Return [X, Y] of the center of cell containing provided text 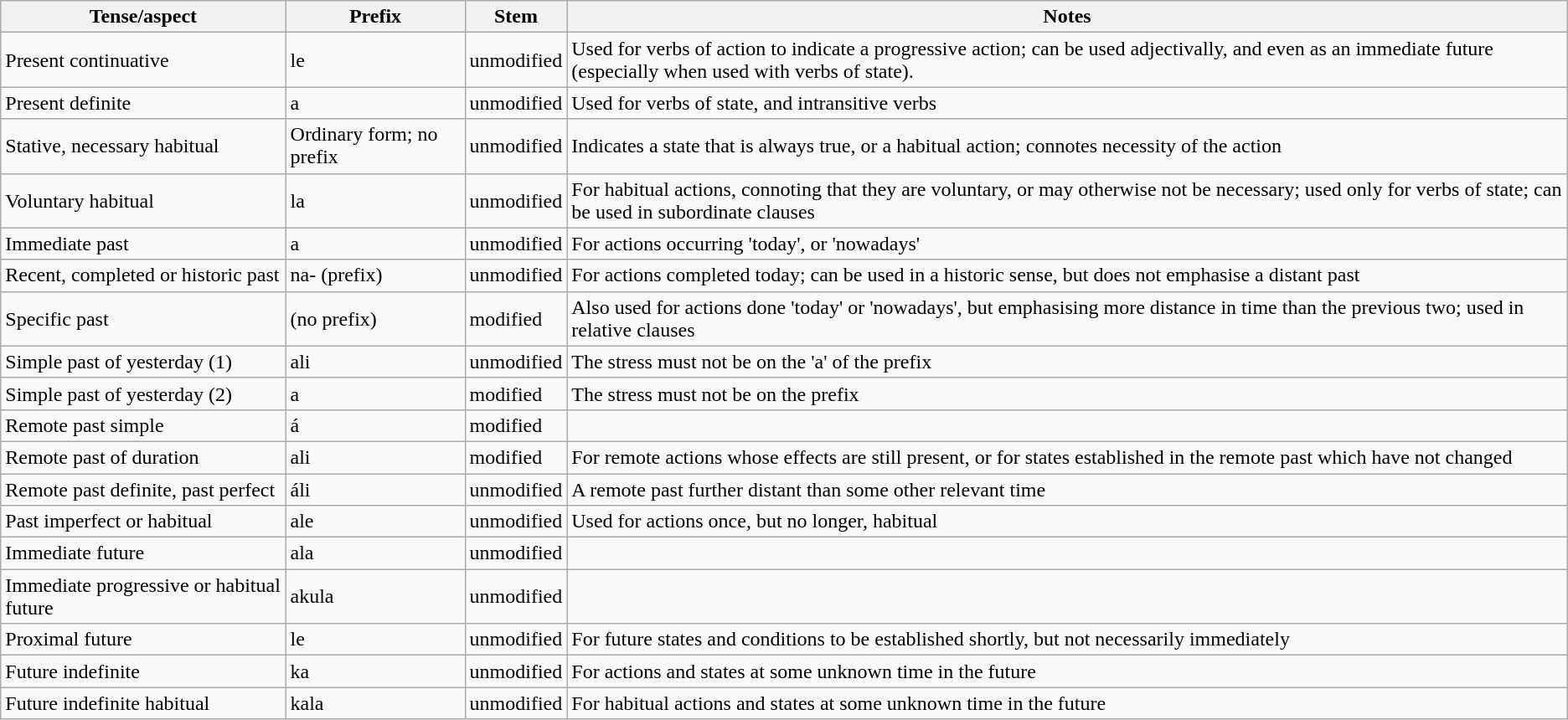
Past imperfect or habitual [143, 522]
Used for actions once, but no longer, habitual [1067, 522]
akula [375, 596]
ka [375, 671]
For remote actions whose effects are still present, or for states established in the remote past which have not changed [1067, 457]
áli [375, 490]
Future indefinite habitual [143, 703]
Simple past of yesterday (2) [143, 393]
Immediate future [143, 553]
ala [375, 553]
Present definite [143, 103]
Ordinary form; no prefix [375, 146]
Proximal future [143, 640]
For actions completed today; can be used in a historic sense, but does not emphasise a distant past [1067, 275]
Prefix [375, 17]
Recent, completed or historic past [143, 275]
Also used for actions done 'today' or 'nowadays', but emphasising more distance in time than the previous two; used in relative clauses [1067, 318]
Present continuative [143, 60]
Future indefinite [143, 671]
Immediate past [143, 244]
la [375, 201]
Remote past definite, past perfect [143, 490]
Stative, necessary habitual [143, 146]
For future states and conditions to be established shortly, but not necessarily immediately [1067, 640]
Tense/aspect [143, 17]
kala [375, 703]
na- (prefix) [375, 275]
ale [375, 522]
For actions occurring 'today', or 'nowadays' [1067, 244]
The stress must not be on the prefix [1067, 393]
Specific past [143, 318]
Indicates a state that is always true, or a habitual action; connotes necessity of the action [1067, 146]
For actions and states at some unknown time in the future [1067, 671]
Remote past simple [143, 425]
á [375, 425]
The stress must not be on the 'a' of the prefix [1067, 362]
Used for verbs of state, and intransitive verbs [1067, 103]
Stem [516, 17]
Voluntary habitual [143, 201]
Immediate progressive or habitual future [143, 596]
(no prefix) [375, 318]
Notes [1067, 17]
Remote past of duration [143, 457]
A remote past further distant than some other relevant time [1067, 490]
For habitual actions and states at some unknown time in the future [1067, 703]
Simple past of yesterday (1) [143, 362]
